Locate the cell with the specified text and output its [x, y] center coordinate. 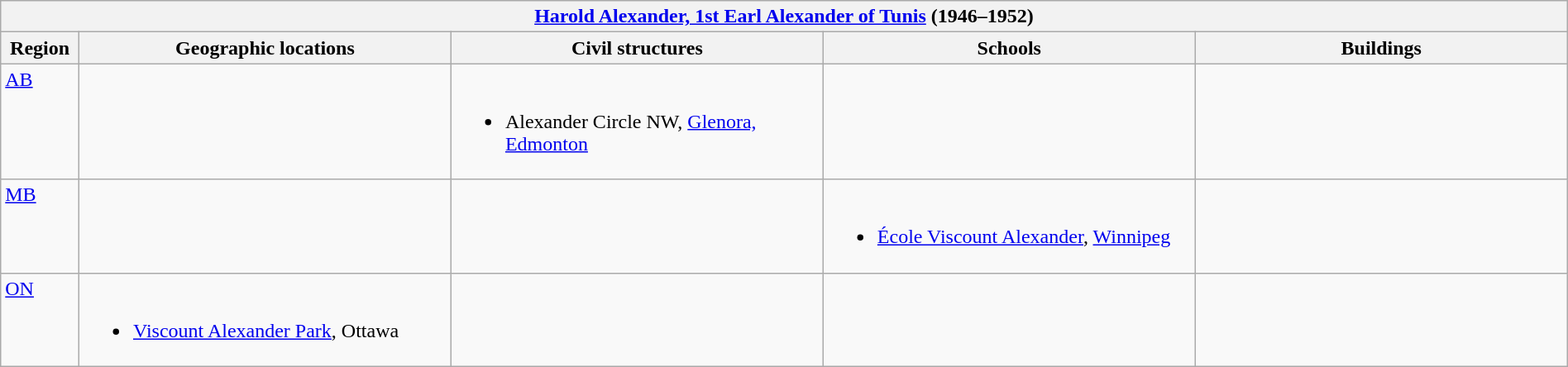
Civil structures [637, 48]
AB [40, 122]
École Viscount Alexander, Winnipeg [1009, 226]
Region [40, 48]
ON [40, 319]
MB [40, 226]
Viscount Alexander Park, Ottawa [265, 319]
Alexander Circle NW, Glenora, Edmonton [637, 122]
Geographic locations [265, 48]
Schools [1009, 48]
Harold Alexander, 1st Earl Alexander of Tunis (1946–1952) [784, 17]
Buildings [1381, 48]
